Extract the (X, Y) coordinate from the center of the cell holding the provided text.  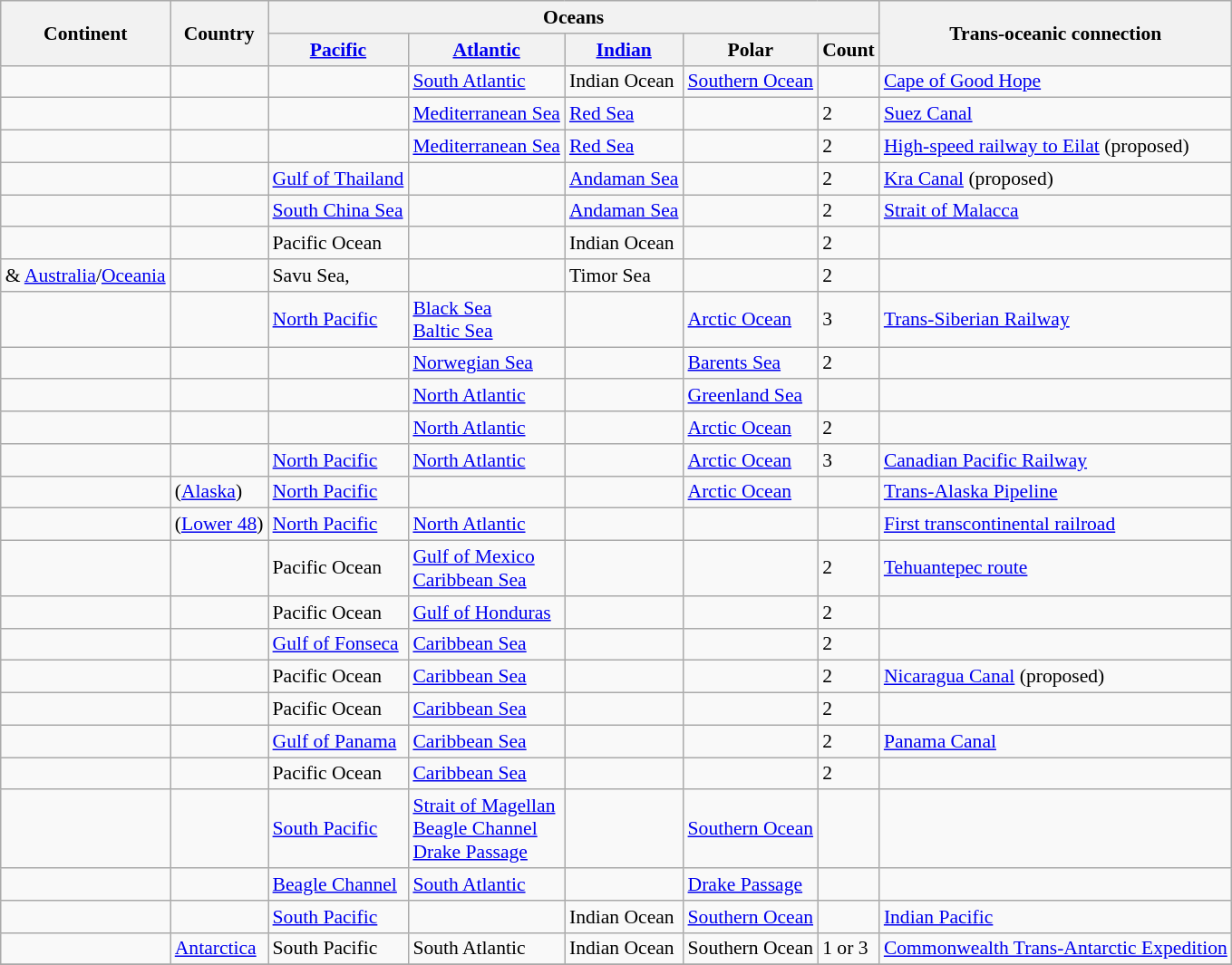
High-speed railway to Eilat (proposed) (1055, 147)
Panama Canal (1055, 741)
Greenland Sea (751, 396)
Gulf of Fonseca (339, 644)
Commonwealth Trans-Antarctic Expedition (1055, 949)
Canadian Pacific Railway (1055, 460)
Norwegian Sea (486, 363)
First transcontinental railroad (1055, 525)
Antarctica (219, 949)
Oceans (574, 17)
Trans-oceanic connection (1055, 33)
Strait of MagellanBeagle Channel Drake Passage (486, 830)
Timor Sea (624, 275)
Barents Sea (751, 363)
Nicaragua Canal (proposed) (1055, 677)
Gulf of Panama (339, 741)
Indian (624, 50)
Beagle Channel (339, 884)
Savu Sea, (339, 275)
Count (849, 50)
& Australia/Oceania (85, 275)
Strait of Malacca (1055, 211)
Gulf of MexicoCaribbean Sea (486, 569)
Drake Passage (751, 884)
Trans-Alaska Pipeline (1055, 492)
Gulf of Thailand (339, 179)
Pacific (339, 50)
South China Sea (339, 211)
Country (219, 33)
1 or 3 (849, 949)
(Lower 48) (219, 525)
Trans-Siberian Railway (1055, 319)
Atlantic (486, 50)
Tehuantepec route (1055, 569)
Suez Canal (1055, 114)
Cape of Good Hope (1055, 82)
Kra Canal (proposed) (1055, 179)
Gulf of Honduras (486, 613)
Black SeaBaltic Sea (486, 319)
Polar (751, 50)
Continent (85, 33)
(Alaska) (219, 492)
Indian Pacific (1055, 917)
